Determine the (x, y) coordinate at the center of the cell enclosing the given text.  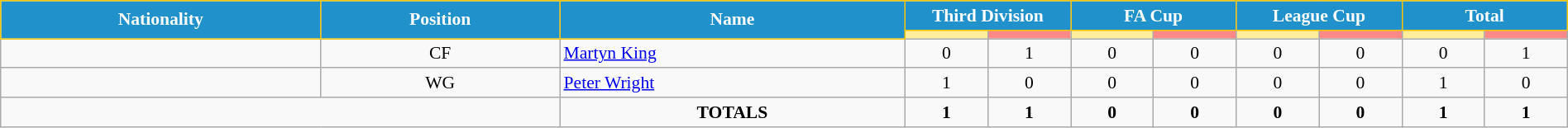
Nationality (160, 20)
Third Division (987, 16)
Name (732, 20)
CF (440, 54)
Peter Wright (732, 83)
Position (440, 20)
WG (440, 83)
TOTALS (732, 112)
League Cup (1319, 16)
Martyn King (732, 54)
Total (1484, 16)
FA Cup (1153, 16)
